Pinpoint the cell where the given text exists, returning its (x, y) midpoint coordinate. 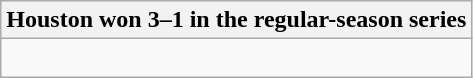
Houston won 3–1 in the regular-season series (236, 20)
